Pinpoint the cell where the given text exists, returning its [x, y] midpoint coordinate. 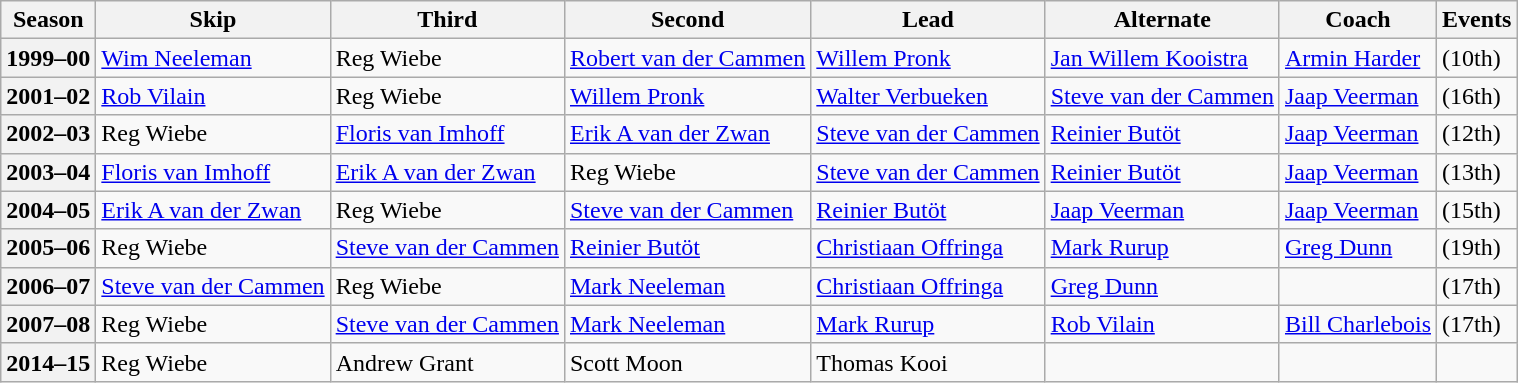
2002–03 [48, 134]
Lead [928, 20]
2003–04 [48, 172]
Robert van der Cammen [687, 58]
Bill Charlebois [1358, 324]
Wim Neeleman [213, 58]
(10th) [1477, 58]
Thomas Kooi [928, 362]
2014–15 [48, 362]
(12th) [1477, 134]
Walter Verbueken [928, 96]
1999–00 [48, 58]
(19th) [1477, 248]
Alternate [1162, 20]
Second [687, 20]
2005–06 [48, 248]
2001–02 [48, 96]
Andrew Grant [447, 362]
Scott Moon [687, 362]
(16th) [1477, 96]
(15th) [1477, 210]
Armin Harder [1358, 58]
Coach [1358, 20]
Events [1477, 20]
2006–07 [48, 286]
Skip [213, 20]
Third [447, 20]
2007–08 [48, 324]
Season [48, 20]
2004–05 [48, 210]
(13th) [1477, 172]
Jan Willem Kooistra [1162, 58]
